Scan for the cell matching the given text and deliver its [x, y] coordinate at center. 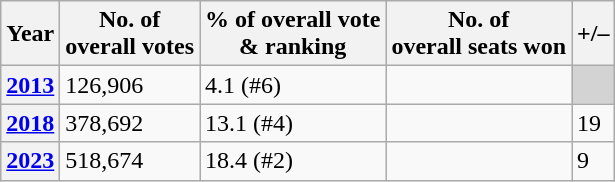
% of overall vote & ranking [293, 34]
9 [594, 161]
126,906 [130, 85]
2023 [30, 161]
No. ofoverall votes [130, 34]
378,692 [130, 123]
+/– [594, 34]
2013 [30, 85]
2018 [30, 123]
No. ofoverall seats won [479, 34]
Year [30, 34]
13.1 (#4) [293, 123]
19 [594, 123]
518,674 [130, 161]
4.1 (#6) [293, 85]
18.4 (#2) [293, 161]
